Detect which cell encompasses the target text, then output its [X, Y] center coordinate. 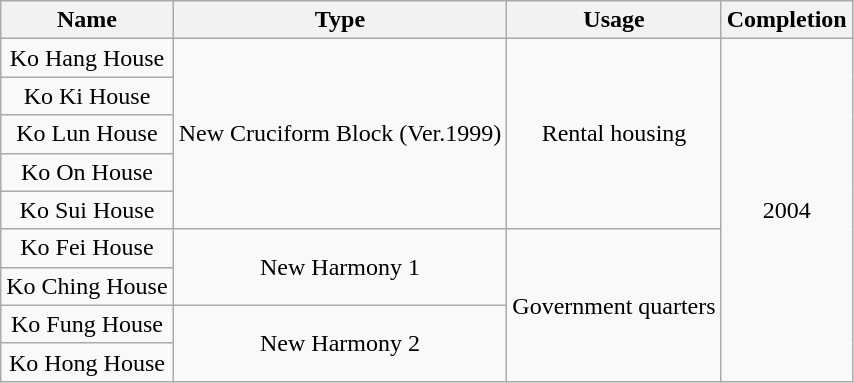
Ko Hang House [87, 58]
Ko On House [87, 172]
Ko Ching House [87, 286]
Completion [786, 20]
New Harmony 2 [340, 343]
New Cruciform Block (Ver.1999) [340, 134]
Ko Sui House [87, 210]
Ko Lun House [87, 134]
Name [87, 20]
Ko Fung House [87, 324]
Ko Ki House [87, 96]
Ko Hong House [87, 362]
2004 [786, 210]
Type [340, 20]
Rental housing [614, 134]
New Harmony 1 [340, 267]
Ko Fei House [87, 248]
Usage [614, 20]
Government quarters [614, 305]
